For the text-containing cell, return its midpoint in (x, y) coordinate format. 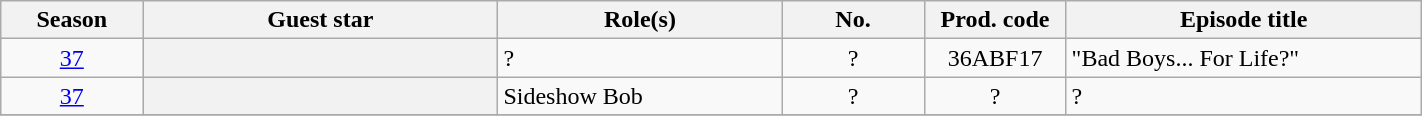
No. (853, 20)
Guest star (320, 20)
36ABF17 (995, 58)
Sideshow Bob (640, 96)
Role(s) (640, 20)
Season (72, 20)
Episode title (1244, 20)
Prod. code (995, 20)
"Bad Boys... For Life?" (1244, 58)
